Return the [X, Y] coordinate for the center point of the cell that contains the specified text.  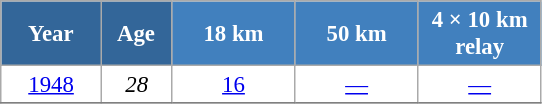
4 × 10 km relay [480, 34]
1948 [52, 85]
18 km [234, 34]
16 [234, 85]
Year [52, 34]
Age [136, 34]
28 [136, 85]
50 km [356, 34]
